Pinpoint the cell where the given text exists, returning its (x, y) midpoint coordinate. 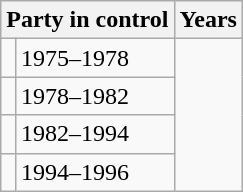
Party in control (88, 20)
Years (208, 20)
1994–1996 (94, 172)
1978–1982 (94, 96)
1975–1978 (94, 58)
1982–1994 (94, 134)
